Scan for the cell matching the given text and deliver its [X, Y] coordinate at center. 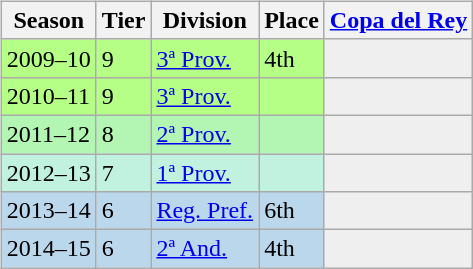
Reg. Pref. [205, 211]
8 [124, 134]
2ª And. [205, 249]
7 [124, 173]
Division [205, 20]
2010–11 [48, 96]
2014–15 [48, 249]
2009–10 [48, 58]
2011–12 [48, 134]
2013–14 [48, 211]
2ª Prov. [205, 134]
Tier [124, 20]
Place [292, 20]
6th [292, 211]
Copa del Rey [398, 20]
2012–13 [48, 173]
1ª Prov. [205, 173]
Season [48, 20]
